Return (X, Y) of the center of cell containing provided text 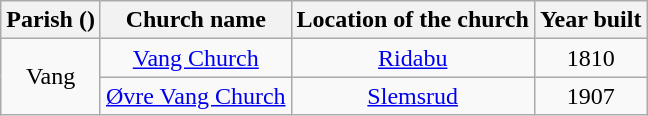
Church name (196, 20)
Vang Church (196, 58)
Slemsrud (412, 96)
1810 (590, 58)
Year built (590, 20)
Location of the church (412, 20)
Ridabu (412, 58)
Vang (51, 77)
1907 (590, 96)
Øvre Vang Church (196, 96)
Parish () (51, 20)
